Detect which cell encompasses the target text, then output its (x, y) center coordinate. 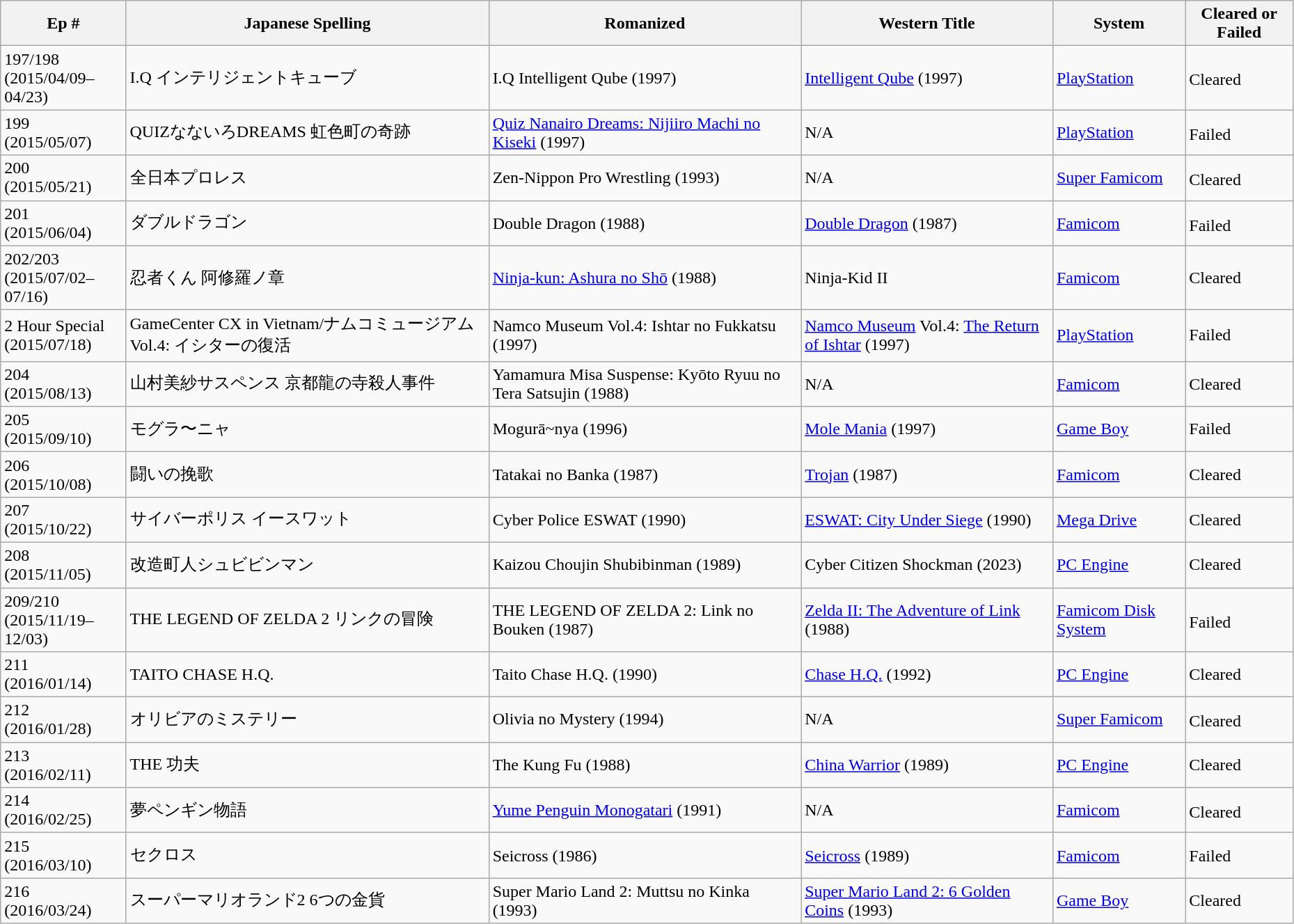
Cyber Citizen Shockman (2023) (927, 565)
System (1119, 24)
Super Mario Land 2: Muttsu no Kinka (1993) (645, 900)
208(2015/11/05) (63, 565)
ESWAT: City Under Siege (1990) (927, 519)
204(2015/08/13) (63, 384)
200(2015/05/21) (63, 178)
Cleared or Failed (1239, 24)
199(2015/05/07) (63, 132)
全日本プロレス (308, 178)
Mega Drive (1119, 519)
213(2016/02/11) (63, 765)
Yume Penguin Monogatari (1991) (645, 810)
山村美紗サスペンス 京都龍の寺殺人事件 (308, 384)
Taito Chase H.Q. (1990) (645, 675)
セクロス (308, 856)
Seicross (1986) (645, 856)
GameCenter CX in Vietnam/ナムコミュージアム Vol.4: イシターの復活 (308, 335)
The Kung Fu (1988) (645, 765)
Tatakai no Banka (1987) (645, 475)
Famicom Disk System (1119, 619)
209/210(2015/11/19–12/03) (63, 619)
THE 功夫 (308, 765)
ダブルドラゴン (308, 223)
Seicross (1989) (927, 856)
Double Dragon (1987) (927, 223)
THE LEGEND OF ZELDA 2 リンクの冒険 (308, 619)
Olivia no Mystery (1994) (645, 719)
Kaizou Choujin Shubibinman (1989) (645, 565)
207(2015/10/22) (63, 519)
Zelda II: The Adventure of Link (1988) (927, 619)
201(2015/06/04) (63, 223)
197/198(2015/04/09–04/23) (63, 78)
Super Mario Land 2: 6 Golden Coins (1993) (927, 900)
QUIZなないろDREAMS 虹色町の奇跡 (308, 132)
211(2016/01/14) (63, 675)
216(2016/03/24) (63, 900)
215(2016/03/10) (63, 856)
夢ペンギン物語 (308, 810)
2 Hour Special(2015/07/18) (63, 335)
Romanized (645, 24)
Japanese Spelling (308, 24)
オリビアのミステリー (308, 719)
214(2016/02/25) (63, 810)
Trojan (1987) (927, 475)
Namco Museum Vol.4: Ishtar no Fukkatsu (1997) (645, 335)
Intelligent Qube (1997) (927, 78)
Zen-Nippon Pro Wrestling (1993) (645, 178)
Ninja-kun: Ashura no Shō (1988) (645, 278)
TAITO CHASE H.Q. (308, 675)
Quiz Nanairo Dreams: Nijiiro Machi no Kiseki (1997) (645, 132)
205(2015/09/10) (63, 429)
Cyber Police ESWAT (1990) (645, 519)
スーパーマリオランド2 6つの金貨 (308, 900)
Western Title (927, 24)
改造町人シュビビンマン (308, 565)
闘いの挽歌 (308, 475)
Mogurā~nya (1996) (645, 429)
忍者くん 阿修羅ノ章 (308, 278)
212(2016/01/28) (63, 719)
Ep # (63, 24)
I.Q インテリジェントキューブ (308, 78)
202/203(2015/07/02–07/16) (63, 278)
Double Dragon (1988) (645, 223)
Chase H.Q. (1992) (927, 675)
サイバーポリス イースワット (308, 519)
Yamamura Misa Suspense: Kyōto Ryuu no Tera Satsujin (1988) (645, 384)
I.Q Intelligent Qube (1997) (645, 78)
モグラ〜ニャ (308, 429)
206(2015/10/08) (63, 475)
Namco Museum Vol.4: The Return of Ishtar (1997) (927, 335)
THE LEGEND OF ZELDA 2: Link no Bouken (1987) (645, 619)
Ninja-Kid II (927, 278)
Mole Mania (1997) (927, 429)
China Warrior (1989) (927, 765)
